Detect which cell encompasses the target text, then output its (x, y) center coordinate. 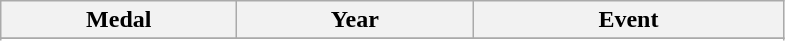
Year (355, 20)
Event (628, 20)
Medal (119, 20)
